Scan for the cell matching the given text and deliver its (X, Y) coordinate at center. 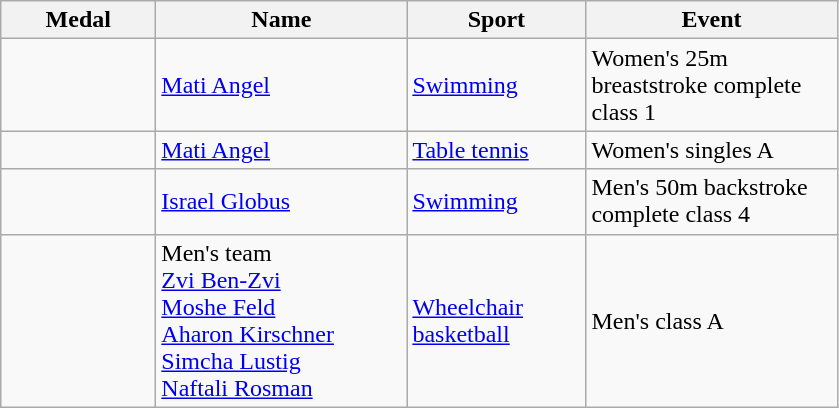
Event (712, 20)
Sport (496, 20)
Table tennis (496, 150)
Men's 50m backstroke complete class 4 (712, 202)
Men's team Zvi Ben-ZviMoshe FeldAharon KirschnerSimcha LustigNaftali Rosman (282, 320)
Men's class A (712, 320)
Name (282, 20)
Medal (78, 20)
Israel Globus (282, 202)
Women's singles A (712, 150)
Wheelchair basketball (496, 320)
Women's 25m breaststroke complete class 1 (712, 85)
